Return [X, Y] of the center of cell containing provided text 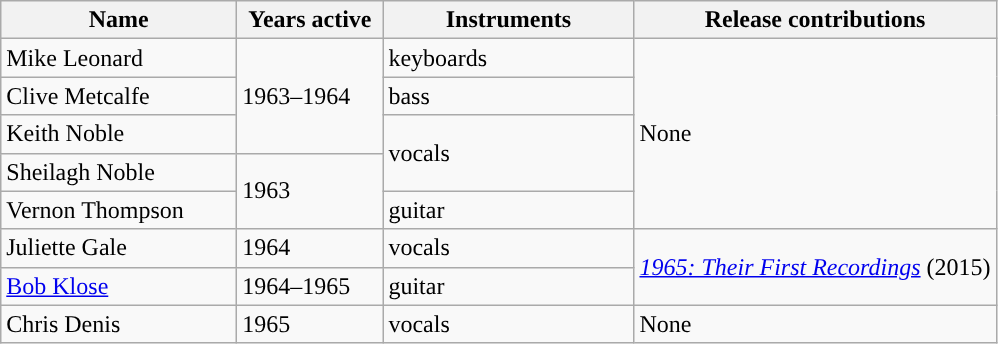
Release contributions [815, 20]
1963 [310, 191]
Keith Noble [119, 134]
1965 [310, 324]
Bob Klose [119, 286]
1964–1965 [310, 286]
bass [508, 96]
Vernon Thompson [119, 210]
Name [119, 20]
Instruments [508, 20]
Juliette Gale [119, 248]
Mike Leonard [119, 58]
1963–1964 [310, 96]
Years active [310, 20]
1964 [310, 248]
Chris Denis [119, 324]
keyboards [508, 58]
Sheilagh Noble [119, 172]
1965: Their First Recordings (2015) [815, 267]
Clive Metcalfe [119, 96]
